Search for the cell housing the specified text and yield its [x, y] center coordinate. 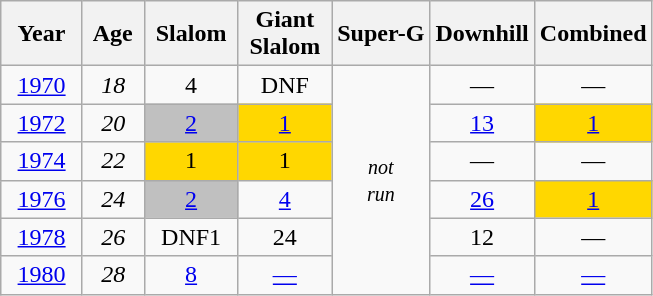
18 [113, 85]
20 [113, 123]
22 [113, 161]
Combined [593, 34]
Super-G [381, 34]
1972 [42, 123]
13 [482, 123]
Giant Slalom [285, 34]
DNF1 [191, 237]
notrun [381, 180]
8 [191, 275]
1970 [42, 85]
Slalom [191, 34]
1980 [42, 275]
DNF [285, 85]
1974 [42, 161]
1976 [42, 199]
Downhill [482, 34]
12 [482, 237]
1978 [42, 237]
Age [113, 34]
28 [113, 275]
Year [42, 34]
